Identify which cell holds the provided text, then report its (x, y) central coordinate. 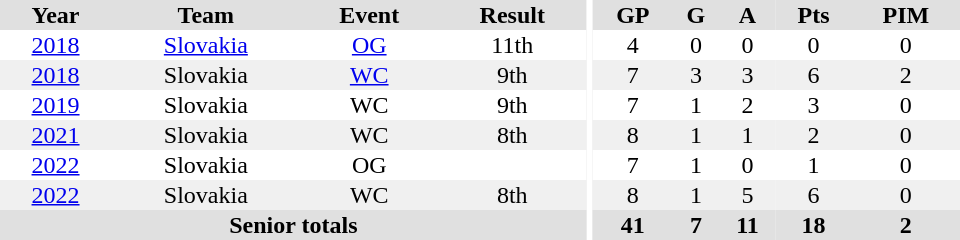
18 (814, 225)
A (748, 15)
PIM (906, 15)
4 (632, 45)
41 (632, 225)
2019 (56, 105)
Result (512, 15)
11th (512, 45)
GP (632, 15)
Year (56, 15)
2021 (56, 135)
Senior totals (294, 225)
Team (206, 15)
11 (748, 225)
5 (748, 195)
Event (370, 15)
Pts (814, 15)
G (696, 15)
